Return the (X, Y) coordinate for the center point of the cell that contains the specified text.  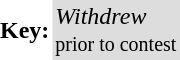
Withdrewprior to contest (116, 30)
